From the cell containing the given text, extract its center point as (x, y) coordinate. 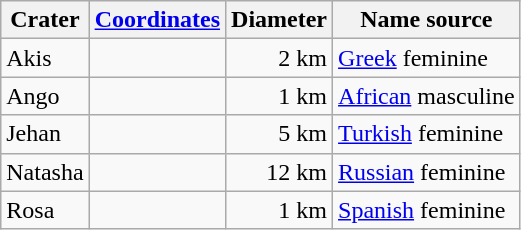
Spanish feminine (427, 210)
Jehan (45, 134)
Akis (45, 58)
Name source (427, 20)
Turkish feminine (427, 134)
Crater (45, 20)
2 km (280, 58)
African masculine (427, 96)
12 km (280, 172)
Russian feminine (427, 172)
Greek feminine (427, 58)
Ango (45, 96)
5 km (280, 134)
Rosa (45, 210)
Natasha (45, 172)
Diameter (280, 20)
Coordinates (157, 20)
